Provide the [X, Y] coordinate of the cell's center where the given text is located.  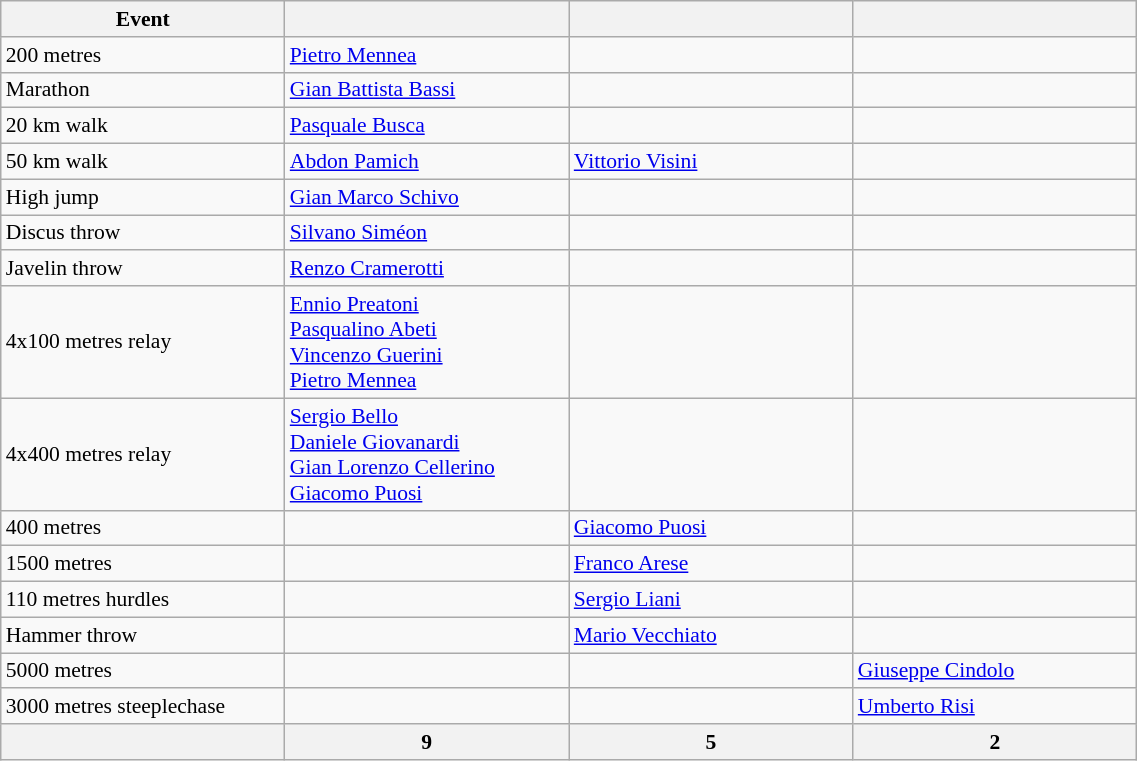
Silvano Siméon [427, 233]
Abdon Pamich [427, 162]
400 metres [143, 528]
Gian Battista Bassi [427, 90]
Gian Marco Schivo [427, 197]
5 [711, 742]
3000 metres steeplechase [143, 707]
Javelin throw [143, 269]
Marathon [143, 90]
Sergio BelloDaniele GiovanardiGian Lorenzo CellerinoGiacomo Puosi [427, 454]
Giacomo Puosi [711, 528]
200 metres [143, 55]
9 [427, 742]
Pasquale Busca [427, 126]
1500 metres [143, 564]
Event [143, 19]
Ennio PreatoniPasqualino AbetiVincenzo GueriniPietro Mennea [427, 342]
50 km walk [143, 162]
Mario Vecchiato [711, 635]
Umberto Risi [995, 707]
Renzo Cramerotti [427, 269]
20 km walk [143, 126]
5000 metres [143, 671]
110 metres hurdles [143, 600]
Discus throw [143, 233]
Pietro Mennea [427, 55]
2 [995, 742]
Sergio Liani [711, 600]
Hammer throw [143, 635]
Franco Arese [711, 564]
Giuseppe Cindolo [995, 671]
4x100 metres relay [143, 342]
4x400 metres relay [143, 454]
Vittorio Visini [711, 162]
High jump [143, 197]
